Return the (x, y) coordinate for the center point of the cell that contains the specified text.  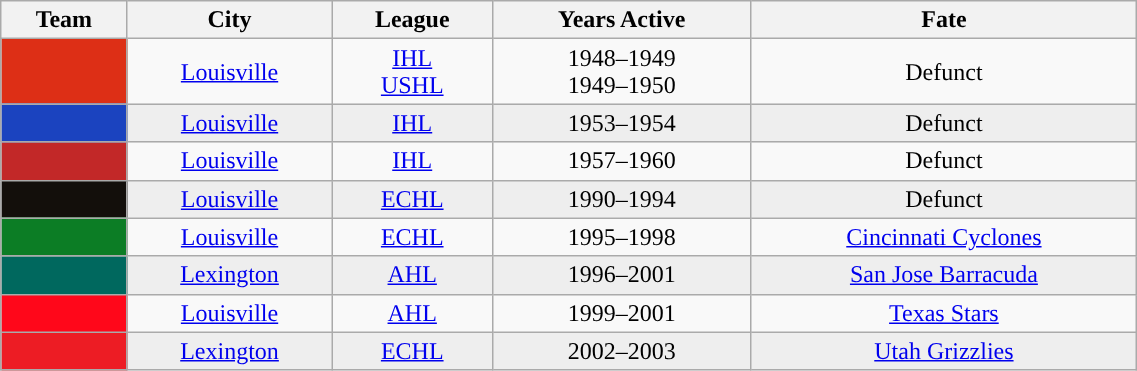
1996–2001 (622, 275)
City (230, 20)
2002–2003 (622, 351)
Team (64, 20)
1948–19491949–1950 (622, 72)
1957–1960 (622, 161)
San Jose Barracuda (944, 275)
Years Active (622, 20)
League (412, 20)
Fate (944, 20)
1990–1994 (622, 199)
1999–2001 (622, 313)
IHLUSHL (412, 72)
Utah Grizzlies (944, 351)
Texas Stars (944, 313)
1995–1998 (622, 237)
Cincinnati Cyclones (944, 237)
1953–1954 (622, 123)
